Extract the (x, y) coordinate from the center of the cell holding the provided text.  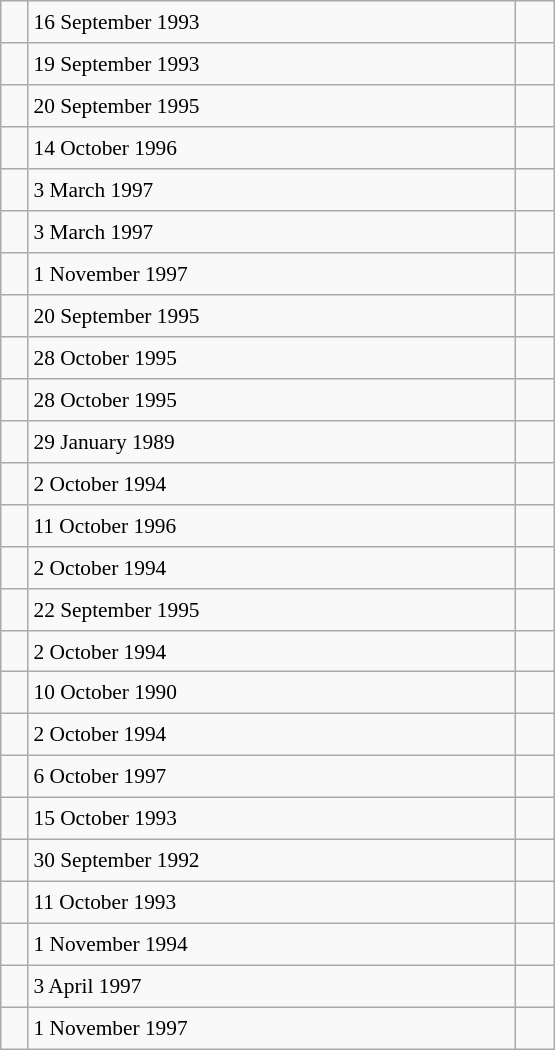
29 January 1989 (272, 441)
3 April 1997 (272, 986)
19 September 1993 (272, 64)
1 November 1994 (272, 945)
22 September 1995 (272, 609)
15 October 1993 (272, 819)
14 October 1996 (272, 148)
30 September 1992 (272, 861)
11 October 1996 (272, 525)
16 September 1993 (272, 22)
10 October 1990 (272, 693)
6 October 1997 (272, 777)
11 October 1993 (272, 903)
